Return the [x, y] coordinate for the center point of the cell that contains the specified text.  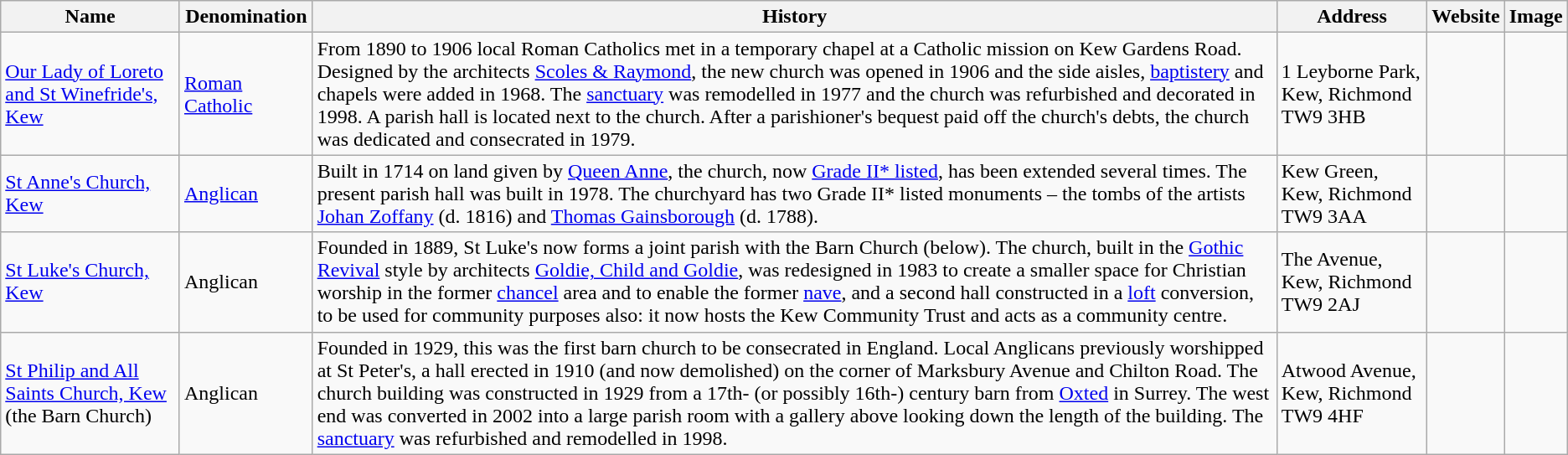
Roman Catholic [246, 94]
Our Lady of Loreto and St Winefride's, Kew [90, 94]
History [794, 17]
Name [90, 17]
The Avenue, Kew, Richmond TW9 2AJ [1352, 282]
St Anne's Church, Kew [90, 194]
Website [1466, 17]
Kew Green, Kew, Richmond TW9 3AA [1352, 194]
St Philip and All Saints Church, Kew (the Barn Church) [90, 393]
Image [1536, 17]
Atwood Avenue, Kew, Richmond TW9 4HF [1352, 393]
St Luke's Church, Kew [90, 282]
Address [1352, 17]
1 Leyborne Park, Kew, Richmond TW9 3HB [1352, 94]
Denomination [246, 17]
